Output the (x, y) coordinate of the center of the cell containing the given text.  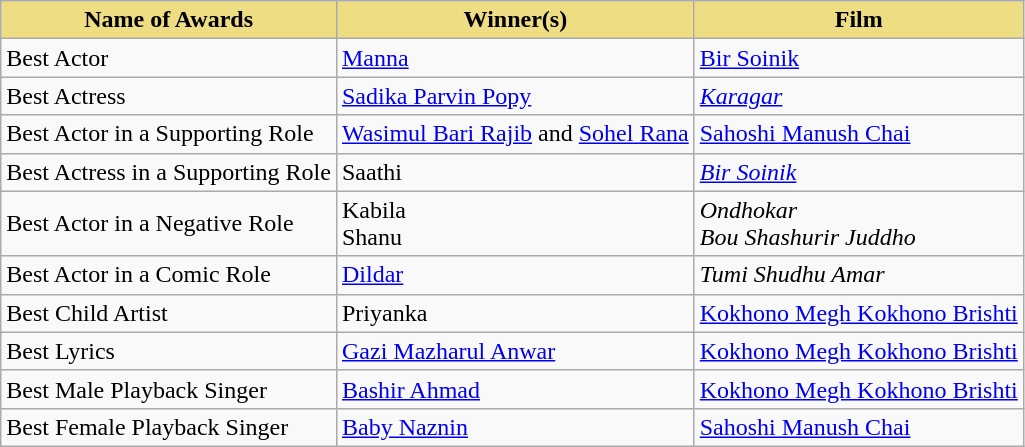
Tumi Shudhu Amar (858, 275)
Priyanka (515, 313)
Best Actor in a Negative Role (169, 224)
OndhokarBou Shashurir Juddho (858, 224)
Best Actress (169, 96)
Name of Awards (169, 20)
Best Child Artist (169, 313)
Film (858, 20)
Karagar (858, 96)
Baby Naznin (515, 427)
Best Male Playback Singer (169, 389)
Best Actor (169, 58)
Bashir Ahmad (515, 389)
Dildar (515, 275)
Winner(s) (515, 20)
KabilaShanu (515, 224)
Manna (515, 58)
Saathi (515, 172)
Best Actor in a Comic Role (169, 275)
Best Female Playback Singer (169, 427)
Wasimul Bari Rajib and Sohel Rana (515, 134)
Best Lyrics (169, 351)
Gazi Mazharul Anwar (515, 351)
Sadika Parvin Popy (515, 96)
Best Actress in a Supporting Role (169, 172)
Best Actor in a Supporting Role (169, 134)
